Return [X, Y] of the center of cell containing provided text 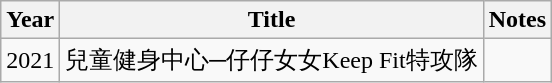
Title [272, 20]
兒童健身中心─仔仔女女Keep Fit特攻隊 [272, 60]
2021 [30, 60]
Year [30, 20]
Notes [517, 20]
